Pinpoint the cell where the given text exists, returning its (x, y) midpoint coordinate. 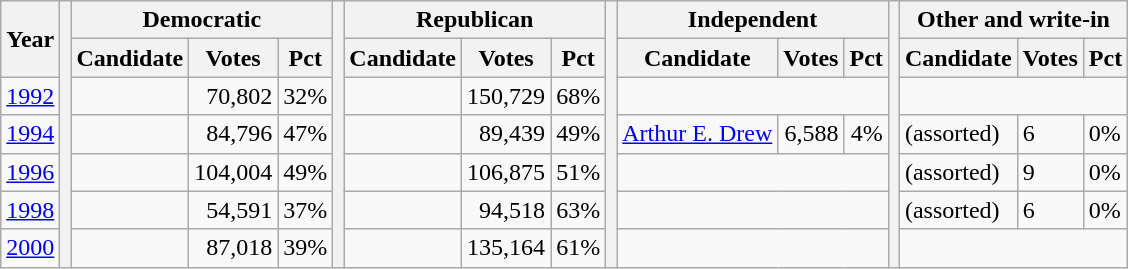
39% (306, 248)
Other and write-in (1013, 20)
37% (306, 210)
Year (30, 39)
1992 (30, 96)
94,518 (506, 210)
4% (866, 134)
54,591 (234, 210)
9 (1050, 172)
Arthur E. Drew (698, 134)
6,588 (811, 134)
32% (306, 96)
1996 (30, 172)
Republican (475, 20)
1998 (30, 210)
104,004 (234, 172)
63% (578, 210)
87,018 (234, 248)
135,164 (506, 248)
70,802 (234, 96)
84,796 (234, 134)
1994 (30, 134)
Democratic (202, 20)
61% (578, 248)
51% (578, 172)
Independent (753, 20)
68% (578, 96)
47% (306, 134)
106,875 (506, 172)
2000 (30, 248)
89,439 (506, 134)
150,729 (506, 96)
